Locate the cell with the specified text and output its (X, Y) center coordinate. 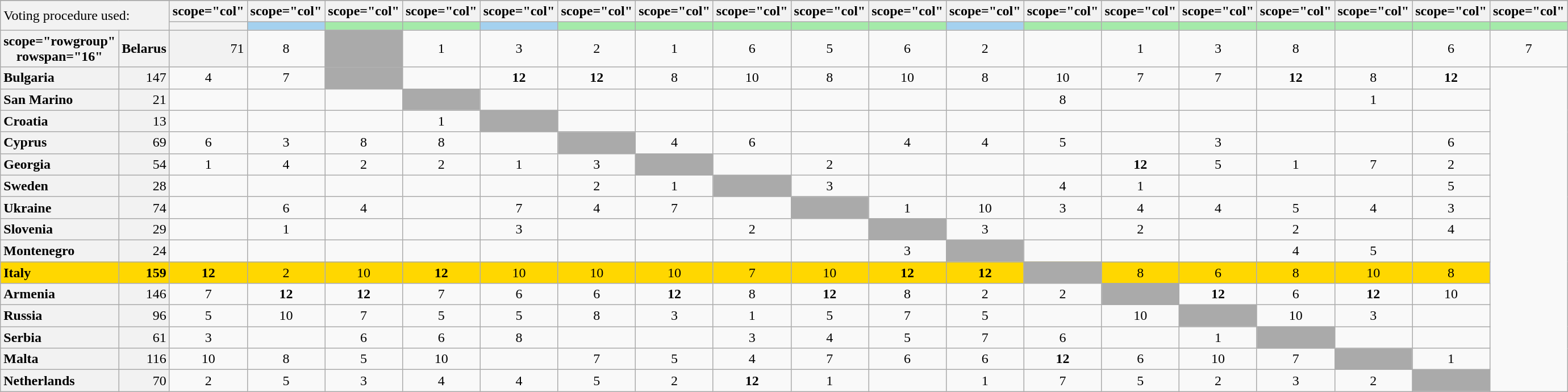
Armenia (60, 294)
Serbia (60, 337)
116 (144, 359)
Netherlands (60, 381)
Belarus (144, 49)
61 (144, 337)
Montenegro (60, 251)
96 (144, 316)
scope="rowgroup" rowspan="16" (60, 49)
San Marino (60, 99)
Sweden (60, 186)
24 (144, 251)
74 (144, 207)
71 (208, 49)
Voting procedure used: (85, 15)
146 (144, 294)
54 (144, 164)
69 (144, 143)
Russia (60, 316)
159 (144, 272)
Italy (60, 272)
Georgia (60, 164)
70 (144, 381)
29 (144, 229)
147 (144, 78)
28 (144, 186)
Bulgaria (60, 78)
Ukraine (60, 207)
13 (144, 121)
Croatia (60, 121)
Cyprus (60, 143)
Slovenia (60, 229)
Malta (60, 359)
21 (144, 99)
